Output the (X, Y) coordinate of the center of the cell containing the given text.  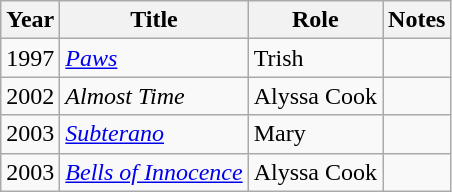
Subterano (154, 134)
2002 (30, 96)
1997 (30, 58)
Role (315, 20)
Notes (417, 20)
Trish (315, 58)
Almost Time (154, 96)
Mary (315, 134)
Paws (154, 58)
Title (154, 20)
Year (30, 20)
Bells of Innocence (154, 172)
